Detect which cell encompasses the target text, then output its (X, Y) center coordinate. 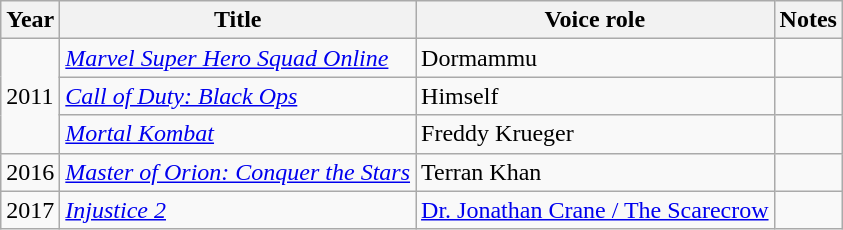
Dormammu (595, 58)
2017 (30, 210)
Call of Duty: Black Ops (238, 96)
Master of Orion: Conquer the Stars (238, 172)
Dr. Jonathan Crane / The Scarecrow (595, 210)
2016 (30, 172)
Freddy Krueger (595, 134)
Himself (595, 96)
Title (238, 20)
Terran Khan (595, 172)
Notes (808, 20)
Injustice 2 (238, 210)
2011 (30, 96)
Year (30, 20)
Mortal Kombat (238, 134)
Marvel Super Hero Squad Online (238, 58)
Voice role (595, 20)
